Find where the given text appears and provide that cell's center as (x, y) coordinate. 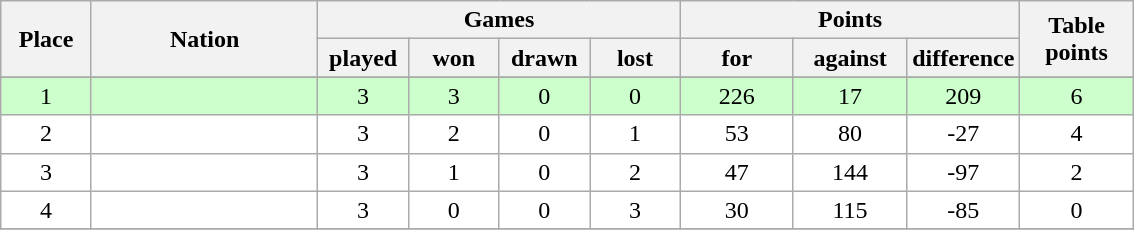
226 (736, 96)
47 (736, 172)
won (454, 58)
Tablepoints (1076, 39)
difference (964, 58)
30 (736, 210)
209 (964, 96)
Place (46, 39)
drawn (544, 58)
for (736, 58)
53 (736, 134)
-97 (964, 172)
Games (499, 20)
Points (850, 20)
144 (850, 172)
Nation (204, 39)
6 (1076, 96)
lost (636, 58)
-85 (964, 210)
80 (850, 134)
17 (850, 96)
played (364, 58)
against (850, 58)
-27 (964, 134)
115 (850, 210)
